Output the [X, Y] coordinate of the center of the cell containing the given text.  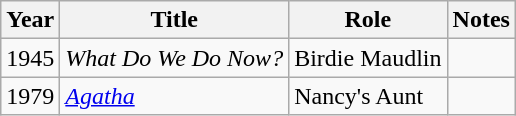
Agatha [174, 96]
1945 [30, 58]
1979 [30, 96]
Nancy's Aunt [368, 96]
What Do We Do Now? [174, 58]
Birdie Maudlin [368, 58]
Notes [481, 20]
Year [30, 20]
Title [174, 20]
Role [368, 20]
